Pinpoint the cell where the given text exists, returning its [x, y] midpoint coordinate. 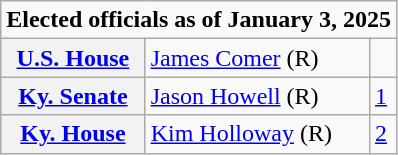
Jason Howell (R) [257, 96]
James Comer (R) [257, 58]
2 [384, 134]
U.S. House [73, 58]
Elected officials as of January 3, 2025 [199, 20]
Ky. House [73, 134]
Ky. Senate [73, 96]
1 [384, 96]
Kim Holloway (R) [257, 134]
